For the text-containing cell, return its midpoint in (X, Y) coordinate format. 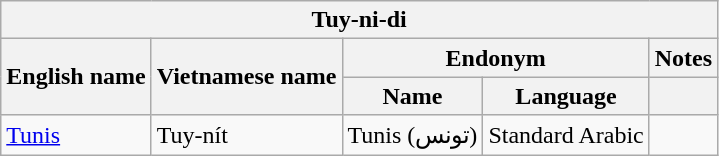
Tuy-ni-di (360, 20)
Vietnamese name (246, 77)
Standard Arabic (566, 135)
Tunis (تونس) (412, 135)
Tunis (76, 135)
Tuy-nít (246, 135)
Notes (683, 58)
Language (566, 96)
Endonym (496, 58)
English name (76, 77)
Name (412, 96)
